From the cell containing the given text, extract its center point as (X, Y) coordinate. 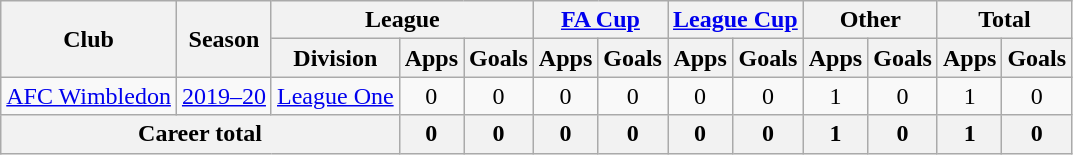
Career total (200, 134)
Other (870, 20)
League Cup (736, 20)
League (402, 20)
Division (335, 58)
Total (1004, 20)
AFC Wimbledon (89, 96)
FA Cup (600, 20)
Season (224, 39)
Club (89, 39)
League One (335, 96)
2019–20 (224, 96)
